Capture the cell that displays the provided text and extract its [X, Y] central coordinate. 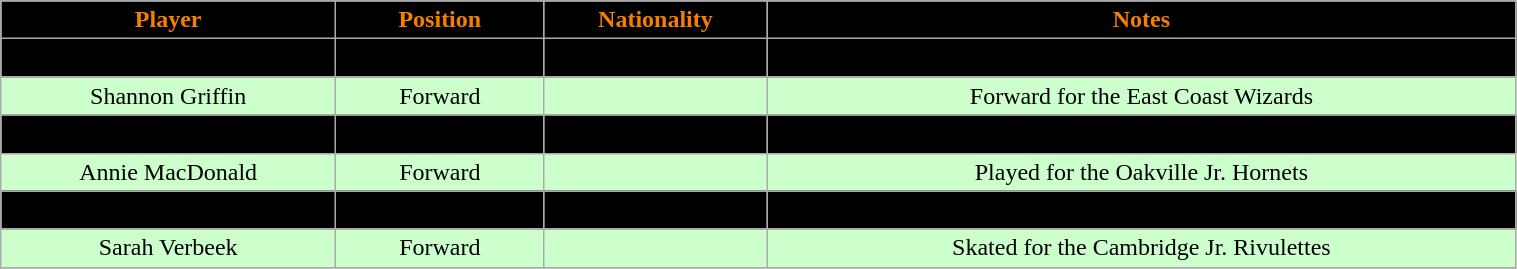
Sharon Frankel [168, 58]
Forward for the East Coast Wizards [1142, 96]
Played for Mid-Fairfield Connecticut Stars [1142, 58]
Played for the Oakville Jr. Hornets [1142, 172]
Sarah Verbeek [168, 248]
Nationality [656, 20]
Shannon Griffin [168, 96]
Position [440, 20]
Amanda Harris [168, 134]
Goaltender [440, 210]
Annie MacDonald [168, 172]
Skated for the Cambridge Jr. Rivulettes [1142, 248]
Notes [1142, 20]
Rachel McQuigge [168, 210]
Player [168, 20]
Attended Onyario Hockey Academy [1142, 134]
Played for Whitby Jr. Wolves [1142, 210]
